Locate the cell with the specified text and output its (x, y) center coordinate. 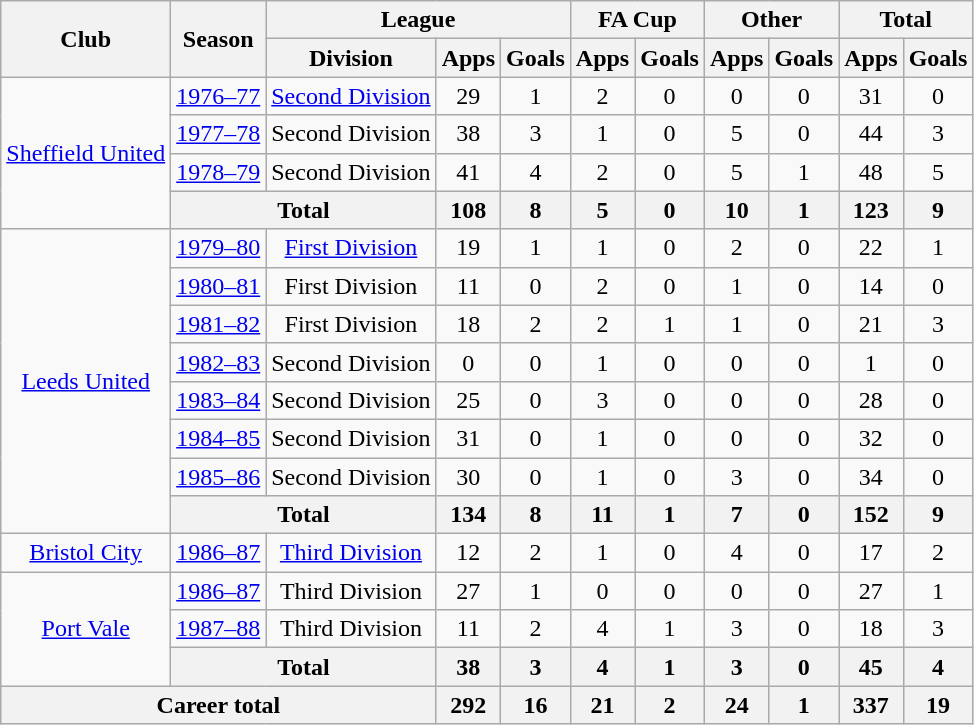
10 (736, 210)
Season (218, 39)
32 (871, 438)
28 (871, 400)
108 (468, 210)
1976–77 (218, 96)
1980–81 (218, 286)
Division (351, 58)
34 (871, 477)
41 (468, 172)
337 (871, 705)
22 (871, 248)
1983–84 (218, 400)
1985–86 (218, 477)
Club (86, 39)
League (418, 20)
292 (468, 705)
17 (871, 553)
16 (536, 705)
1978–79 (218, 172)
1981–82 (218, 324)
24 (736, 705)
12 (468, 553)
1982–83 (218, 362)
Sheffield United (86, 153)
Leeds United (86, 381)
152 (871, 515)
7 (736, 515)
1984–85 (218, 438)
1977–78 (218, 134)
29 (468, 96)
25 (468, 400)
Career total (218, 705)
Other (771, 20)
134 (468, 515)
FA Cup (637, 20)
44 (871, 134)
30 (468, 477)
1987–88 (218, 629)
Bristol City (86, 553)
1979–80 (218, 248)
14 (871, 286)
Port Vale (86, 629)
48 (871, 172)
45 (871, 667)
123 (871, 210)
